Detect which cell encompasses the target text, then output its [x, y] center coordinate. 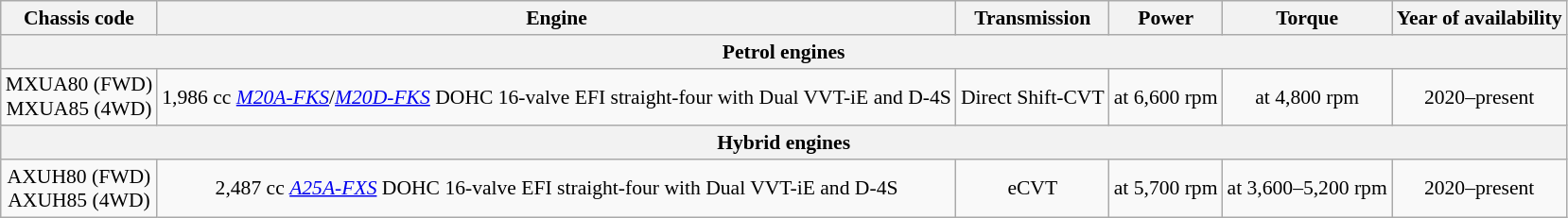
Hybrid engines [784, 143]
Engine [556, 18]
AXUH80 (FWD)AXUH85 (4WD) [79, 189]
2,487 cc A25A-FXS DOHC 16-valve EFI straight-four with Dual VVT-iE and D-4S [556, 189]
Chassis code [79, 18]
Torque [1307, 18]
at 3,600–5,200 rpm [1307, 189]
eCVT [1033, 189]
Direct Shift-CVT [1033, 96]
at 6,600 rpm [1166, 96]
Petrol engines [784, 52]
at 5,700 rpm [1166, 189]
Power [1166, 18]
Year of availability [1479, 18]
Transmission [1033, 18]
MXUA80 (FWD)MXUA85 (4WD) [79, 96]
1,986 cc M20A-FKS/M20D-FKS DOHC 16-valve EFI straight-four with Dual VVT-iE and D-4S [556, 96]
at 4,800 rpm [1307, 96]
